Return the (X, Y) coordinate for the center point of the cell that contains the specified text.  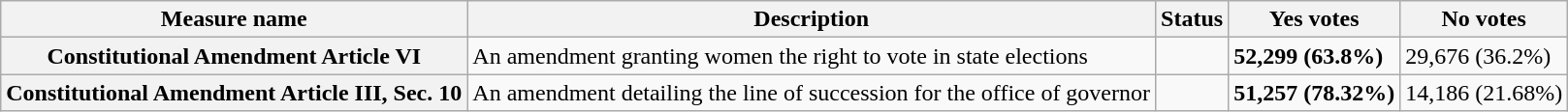
Status (1193, 19)
51,257 (78.32%) (1315, 93)
An amendment detailing the line of succession for the office of governor (812, 93)
Measure name (235, 19)
Constitutional Amendment Article VI (235, 56)
29,676 (36.2%) (1484, 56)
An amendment granting women the right to vote in state elections (812, 56)
Description (812, 19)
Constitutional Amendment Article III, Sec. 10 (235, 93)
52,299 (63.8%) (1315, 56)
Yes votes (1315, 19)
No votes (1484, 19)
14,186 (21.68%) (1484, 93)
